Locate the cell with the specified text and output its (x, y) center coordinate. 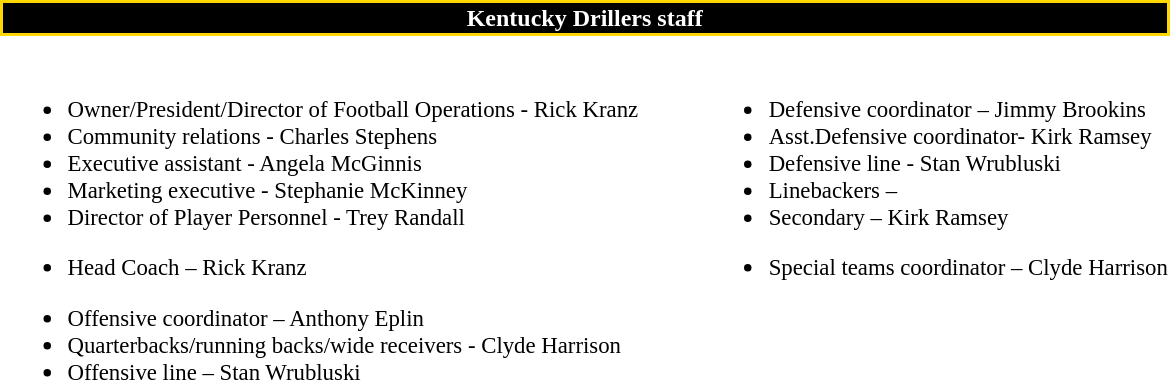
Kentucky Drillers staff (584, 18)
